Return the [x, y] coordinate for the center point of the cell that contains the specified text.  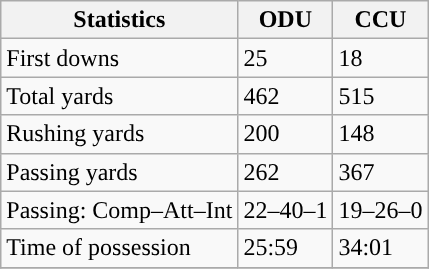
18 [380, 58]
Time of possession [120, 248]
19–26–0 [380, 210]
367 [380, 172]
ODU [286, 20]
Rushing yards [120, 134]
22–40–1 [286, 210]
Statistics [120, 20]
Total yards [120, 96]
First downs [120, 58]
Passing yards [120, 172]
148 [380, 134]
262 [286, 172]
515 [380, 96]
CCU [380, 20]
25:59 [286, 248]
34:01 [380, 248]
462 [286, 96]
200 [286, 134]
Passing: Comp–Att–Int [120, 210]
25 [286, 58]
